For the text-containing cell, return its midpoint in [x, y] coordinate format. 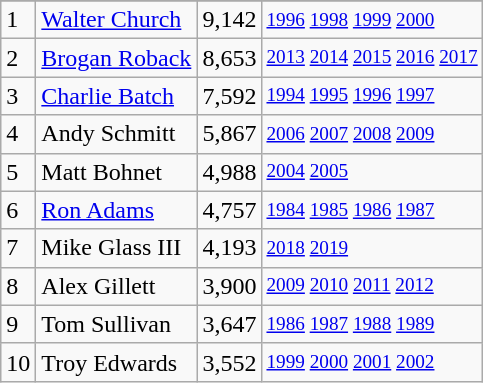
4,193 [230, 248]
Tom Sullivan [116, 324]
Brogan Roback [116, 58]
1984 1985 1986 1987 [372, 210]
1999 2000 2001 2002 [372, 362]
3,900 [230, 286]
2 [18, 58]
2018 2019 [372, 248]
4,988 [230, 172]
Matt Bohnet [116, 172]
Charlie Batch [116, 96]
Mike Glass III [116, 248]
Andy Schmitt [116, 134]
3,552 [230, 362]
8 [18, 286]
7 [18, 248]
4 [18, 134]
4,757 [230, 210]
8,653 [230, 58]
2013 2014 2015 2016 2017 [372, 58]
9,142 [230, 20]
Troy Edwards [116, 362]
1994 1995 1996 1997 [372, 96]
5,867 [230, 134]
6 [18, 210]
2004 2005 [372, 172]
3 [18, 96]
2009 2010 2011 2012 [372, 286]
Walter Church [116, 20]
Ron Adams [116, 210]
5 [18, 172]
3,647 [230, 324]
7,592 [230, 96]
1996 1998 1999 2000 [372, 20]
1 [18, 20]
1986 1987 1988 1989 [372, 324]
2006 2007 2008 2009 [372, 134]
10 [18, 362]
9 [18, 324]
Alex Gillett [116, 286]
